Return (x, y) of the center of cell containing provided text 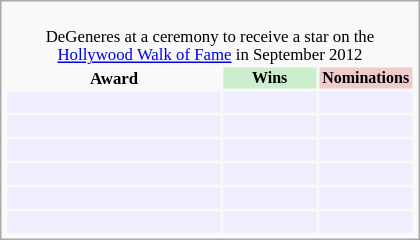
Award (114, 78)
DeGeneres at a ceremony to receive a star on the Hollywood Walk of Fame in September 2012 (210, 36)
Nominations (366, 78)
Wins (270, 78)
